Locate the cell with the specified text and output its [X, Y] center coordinate. 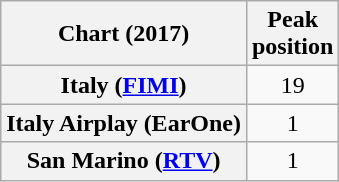
19 [292, 85]
Chart (2017) [124, 34]
Italy Airplay (EarOne) [124, 123]
Italy (FIMI) [124, 85]
San Marino (RTV) [124, 161]
Peakposition [292, 34]
